Determine the (X, Y) coordinate at the center of the cell enclosing the given text.  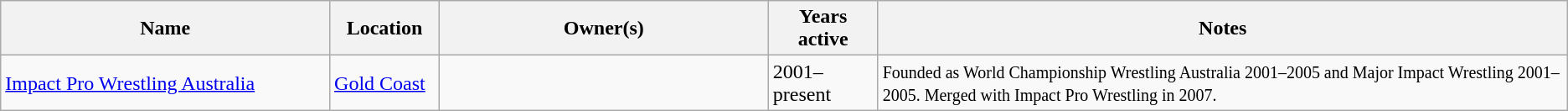
2001–present (823, 82)
Notes (1223, 29)
Gold Coast (385, 82)
Owner(s) (603, 29)
Location (385, 29)
Founded as World Championship Wrestling Australia 2001–2005 and Major Impact Wrestling 2001–2005. Merged with Impact Pro Wrestling in 2007. (1223, 82)
Impact Pro Wrestling Australia (166, 82)
Years active (823, 29)
Name (166, 29)
